Locate the cell with the specified text and output its (x, y) center coordinate. 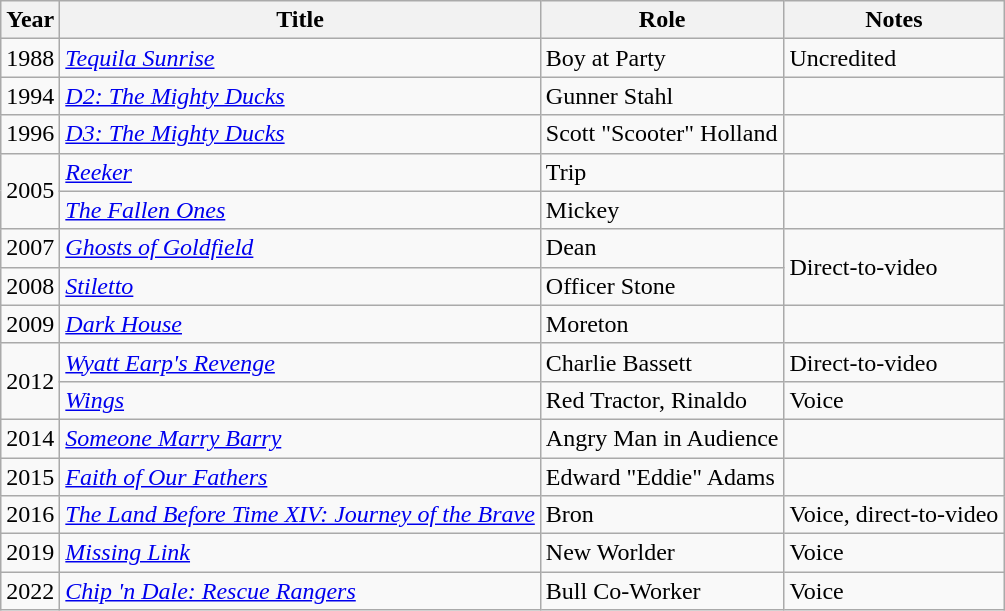
Tequila Sunrise (300, 58)
Stiletto (300, 286)
2007 (30, 248)
Scott "Scooter" Holland (662, 134)
2015 (30, 477)
Wyatt Earp's Revenge (300, 362)
Charlie Bassett (662, 362)
Officer Stone (662, 286)
Gunner Stahl (662, 96)
Mickey (662, 210)
Title (300, 20)
Year (30, 20)
Trip (662, 172)
1994 (30, 96)
Dark House (300, 324)
2022 (30, 591)
Wings (300, 400)
Chip 'n Dale: Rescue Rangers (300, 591)
Edward "Eddie" Adams (662, 477)
Bron (662, 515)
Notes (894, 20)
Uncredited (894, 58)
Angry Man in Audience (662, 438)
D2: The Mighty Ducks (300, 96)
1996 (30, 134)
Reeker (300, 172)
Missing Link (300, 553)
2012 (30, 381)
Someone Marry Barry (300, 438)
New Worlder (662, 553)
Dean (662, 248)
The Fallen Ones (300, 210)
2019 (30, 553)
2005 (30, 191)
Faith of Our Fathers (300, 477)
Boy at Party (662, 58)
Red Tractor, Rinaldo (662, 400)
1988 (30, 58)
Role (662, 20)
2016 (30, 515)
Bull Co-Worker (662, 591)
2014 (30, 438)
D3: The Mighty Ducks (300, 134)
2008 (30, 286)
Ghosts of Goldfield (300, 248)
Moreton (662, 324)
Voice, direct-to-video (894, 515)
The Land Before Time XIV: Journey of the Brave (300, 515)
2009 (30, 324)
